Return [x, y] of the center of cell containing provided text 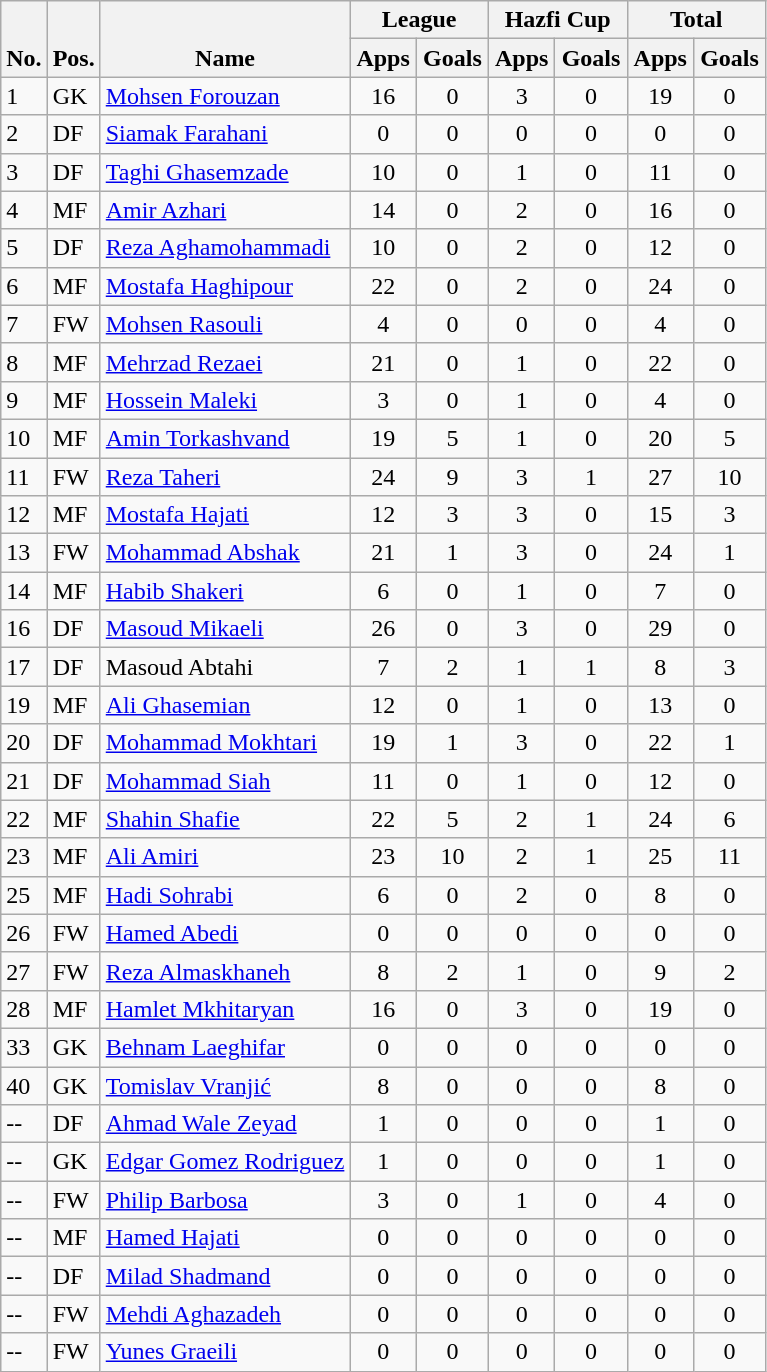
Taghi Ghasemzade [225, 172]
Ahmad Wale Zeyad [225, 1124]
Mostafa Haghipour [225, 286]
Total [696, 20]
Hamed Abedi [225, 933]
Hamed Hajati [225, 1238]
Philip Barbosa [225, 1200]
Masoud Abtahi [225, 667]
Mohsen Forouzan [225, 96]
Yunes Graeili [225, 1352]
Name [225, 39]
33 [24, 1047]
Mohammad Mokhtari [225, 743]
Behnam Laeghifar [225, 1047]
Hamlet Mkhitaryan [225, 1009]
Hossein Maleki [225, 400]
Amir Azhari [225, 210]
Reza Taheri [225, 477]
Reza Aghamohammadi [225, 248]
Edgar Gomez Rodriguez [225, 1162]
Mostafa Hajati [225, 515]
40 [24, 1085]
Habib Shakeri [225, 591]
Mohsen Rasouli [225, 324]
Ali Amiri [225, 857]
Milad Shadmand [225, 1276]
29 [660, 629]
No. [24, 39]
Mehdi Aghazadeh [225, 1314]
Hadi Sohrabi [225, 895]
Siamak Farahani [225, 134]
Shahin Shafie [225, 819]
League [420, 20]
Reza Almaskhaneh [225, 971]
15 [660, 515]
Pos. [74, 39]
Masoud Mikaeli [225, 629]
Amin Torkashvand [225, 438]
Mehrzad Rezaei [225, 362]
Mohammad Abshak [225, 553]
Tomislav Vranjić [225, 1085]
Hazfi Cup [558, 20]
Ali Ghasemian [225, 705]
17 [24, 667]
Mohammad Siah [225, 781]
28 [24, 1009]
